Scan for the cell matching the given text and deliver its [x, y] coordinate at center. 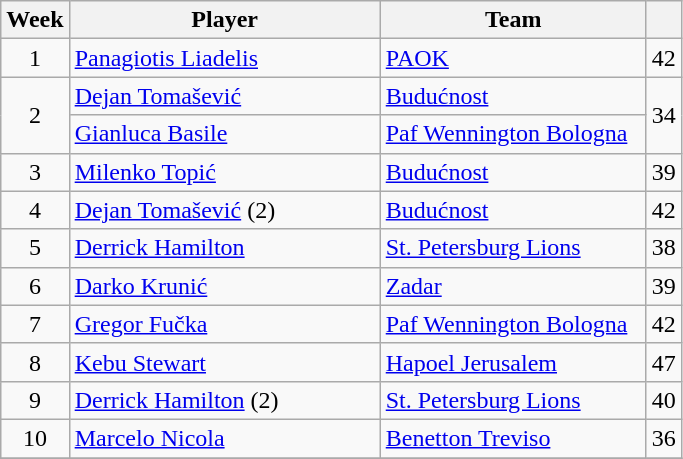
9 [35, 400]
40 [664, 400]
Derrick Hamilton (2) [224, 400]
Kebu Stewart [224, 362]
Benetton Treviso [513, 438]
Player [224, 20]
Zadar [513, 286]
36 [664, 438]
Team [513, 20]
5 [35, 248]
6 [35, 286]
Marcelo Nicola [224, 438]
Dejan Tomašević (2) [224, 210]
Week [35, 20]
Dejan Tomašević [224, 96]
Darko Krunić [224, 286]
38 [664, 248]
Milenko Topić [224, 172]
Gianluca Basile [224, 134]
7 [35, 324]
Hapoel Jerusalem [513, 362]
1 [35, 58]
10 [35, 438]
3 [35, 172]
47 [664, 362]
2 [35, 115]
8 [35, 362]
Panagiotis Liadelis [224, 58]
Derrick Hamilton [224, 248]
Gregor Fučka [224, 324]
34 [664, 115]
PAOK [513, 58]
4 [35, 210]
